Return (X, Y) of the center of cell containing provided text 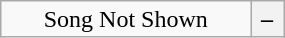
Song Not Shown (126, 20)
– (268, 20)
